For the text-containing cell, return its midpoint in (x, y) coordinate format. 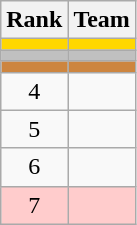
6 (34, 167)
Team (102, 20)
5 (34, 129)
4 (34, 91)
Rank (34, 20)
7 (34, 205)
